Search for the cell housing the specified text and yield its [X, Y] center coordinate. 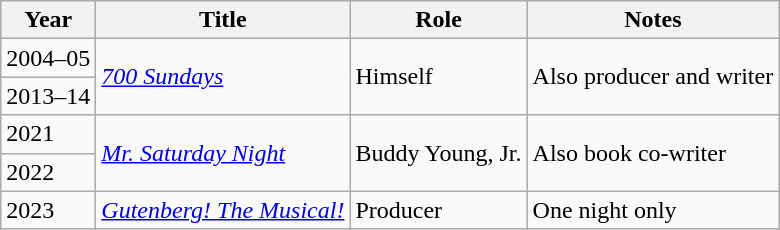
Role [438, 20]
2013–14 [48, 96]
Also book co-writer [653, 153]
2004–05 [48, 58]
Producer [438, 210]
Year [48, 20]
Also producer and writer [653, 77]
2022 [48, 172]
700 Sundays [223, 77]
2023 [48, 210]
Title [223, 20]
Gutenberg! The Musical! [223, 210]
Buddy Young, Jr. [438, 153]
Notes [653, 20]
Himself [438, 77]
2021 [48, 134]
One night only [653, 210]
Mr. Saturday Night [223, 153]
